Capture the cell that displays the provided text and extract its (X, Y) central coordinate. 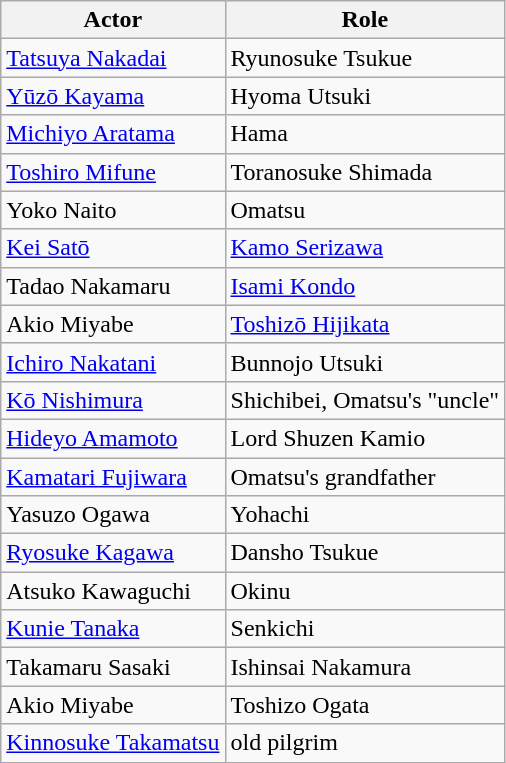
Yohachi (365, 515)
Isami Kondo (365, 286)
Actor (113, 20)
Toshizo Ogata (365, 705)
Kinnosuke Takamatsu (113, 743)
Omatsu (365, 210)
Role (365, 20)
Yoko Naito (113, 210)
Shichibei, Omatsu's "uncle" (365, 400)
Kamatari Fujiwara (113, 477)
Hama (365, 134)
Okinu (365, 591)
Toshiro Mifune (113, 172)
Ishinsai Nakamura (365, 667)
Senkichi (365, 629)
Ryunosuke Tsukue (365, 58)
Kamo Serizawa (365, 248)
Toranosuke Shimada (365, 172)
Yūzō Kayama (113, 96)
Bunnojo Utsuki (365, 362)
Ryosuke Kagawa (113, 553)
Hideyo Amamoto (113, 438)
Tadao Nakamaru (113, 286)
Michiyo Aratama (113, 134)
Kō Nishimura (113, 400)
old pilgrim (365, 743)
Dansho Tsukue (365, 553)
Toshizō Hijikata (365, 324)
Omatsu's grandfather (365, 477)
Kunie Tanaka (113, 629)
Ichiro Nakatani (113, 362)
Takamaru Sasaki (113, 667)
Hyoma Utsuki (365, 96)
Yasuzo Ogawa (113, 515)
Atsuko Kawaguchi (113, 591)
Kei Satō (113, 248)
Tatsuya Nakadai (113, 58)
Lord Shuzen Kamio (365, 438)
